Pinpoint the cell where the given text exists, returning its [x, y] midpoint coordinate. 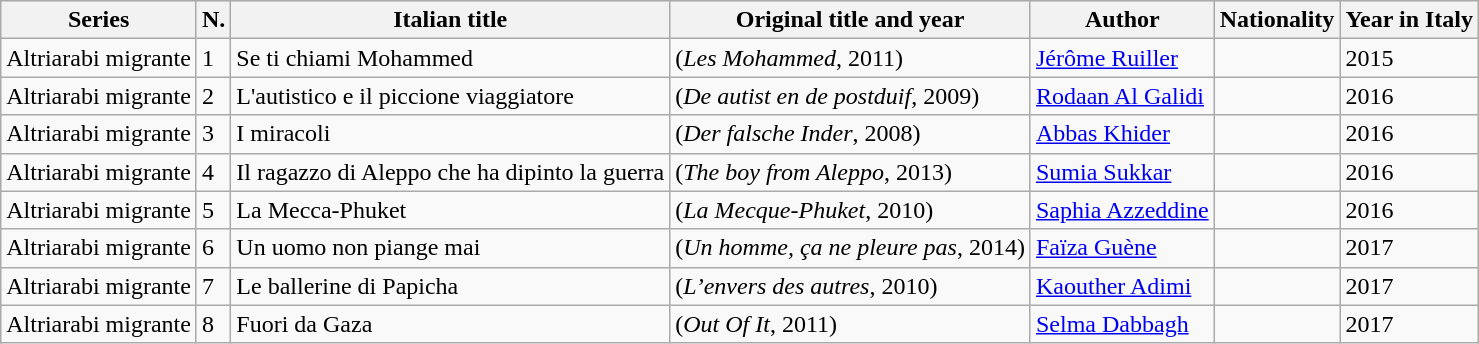
(La Mecque-Phuket, 2010) [850, 210]
(De autist en de postduif, 2009) [850, 96]
Author [1122, 20]
Il ragazzo di Aleppo che ha dipinto la guerra [450, 172]
Saphia Azzeddine [1122, 210]
Sumia Sukkar [1122, 172]
Italian title [450, 20]
(Les Mohammed, 2011) [850, 58]
7 [213, 286]
3 [213, 134]
(Out Of It, 2011) [850, 324]
Rodaan Al Galidi [1122, 96]
8 [213, 324]
Year in Italy [1410, 20]
N. [213, 20]
Selma Dabbagh [1122, 324]
Series [99, 20]
1 [213, 58]
(Der falsche Inder, 2008) [850, 134]
Original title and year [850, 20]
(L’envers des autres, 2010) [850, 286]
Un uomo non piange mai [450, 248]
(Un homme, ça ne pleure pas, 2014) [850, 248]
I miracoli [450, 134]
Se ti chiami Mohammed [450, 58]
4 [213, 172]
Kaouther Adimi [1122, 286]
Jérôme Ruiller [1122, 58]
2015 [1410, 58]
5 [213, 210]
Faïza Guène [1122, 248]
L'autistico e il piccione viaggiatore [450, 96]
Fuori da Gaza [450, 324]
6 [213, 248]
2 [213, 96]
(The boy from Aleppo, 2013) [850, 172]
Nationality [1277, 20]
Le ballerine di Papicha [450, 286]
Abbas Khider [1122, 134]
La Mecca-Phuket [450, 210]
